Output the [X, Y] coordinate of the center of the cell containing the given text.  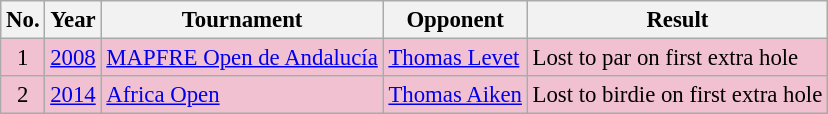
Lost to par on first extra hole [677, 58]
Year [73, 20]
Lost to birdie on first extra hole [677, 95]
2014 [73, 95]
Tournament [242, 20]
MAPFRE Open de Andalucía [242, 58]
Thomas Aiken [455, 95]
2008 [73, 58]
Opponent [455, 20]
2 [23, 95]
Africa Open [242, 95]
1 [23, 58]
Thomas Levet [455, 58]
No. [23, 20]
Result [677, 20]
